Capture the cell that displays the provided text and extract its [x, y] central coordinate. 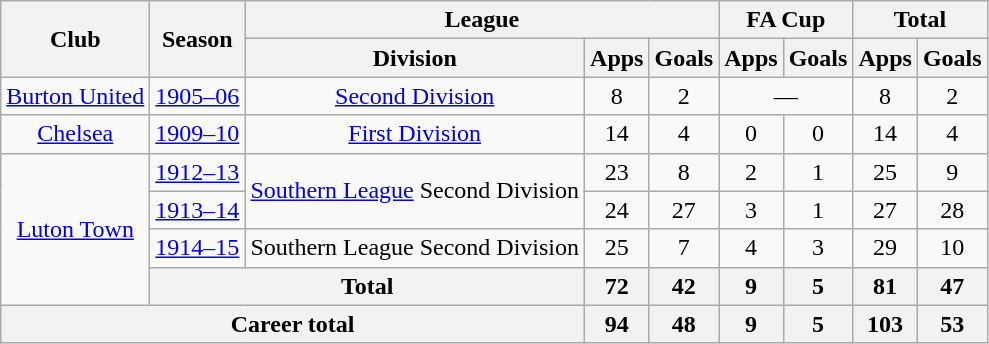
103 [885, 324]
23 [617, 172]
42 [684, 286]
1912–13 [198, 172]
72 [617, 286]
24 [617, 210]
81 [885, 286]
7 [684, 248]
Division [415, 58]
First Division [415, 134]
1914–15 [198, 248]
1909–10 [198, 134]
FA Cup [786, 20]
League [482, 20]
Career total [293, 324]
94 [617, 324]
1905–06 [198, 96]
Season [198, 39]
1913–14 [198, 210]
53 [952, 324]
— [786, 96]
Luton Town [76, 229]
Burton United [76, 96]
Chelsea [76, 134]
10 [952, 248]
28 [952, 210]
Club [76, 39]
29 [885, 248]
Second Division [415, 96]
48 [684, 324]
47 [952, 286]
